Output the (x, y) coordinate of the center of the cell containing the given text.  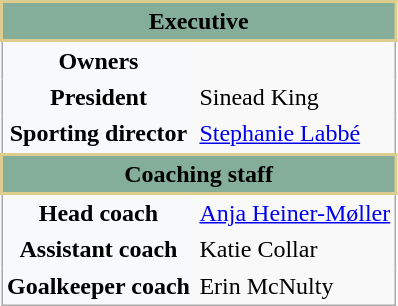
Executive (199, 22)
Katie Collar (296, 250)
Anja Heiner-Møller (296, 212)
Erin McNulty (296, 286)
Sporting director (98, 135)
Head coach (98, 212)
Stephanie Labbé (296, 135)
Owners (98, 60)
Coaching staff (199, 174)
Sinead King (296, 98)
Assistant coach (98, 250)
President (98, 98)
Goalkeeper coach (98, 286)
